Extract the [X, Y] coordinate from the center of the cell holding the provided text.  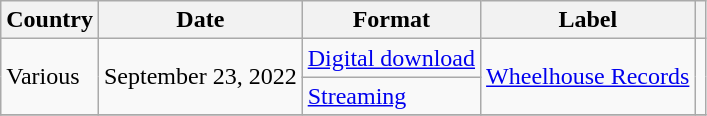
September 23, 2022 [200, 77]
Date [200, 20]
Wheelhouse Records [588, 77]
Format [391, 20]
Digital download [391, 58]
Various [50, 77]
Streaming [391, 96]
Country [50, 20]
Label [588, 20]
